Search for the cell housing the specified text and yield its [X, Y] center coordinate. 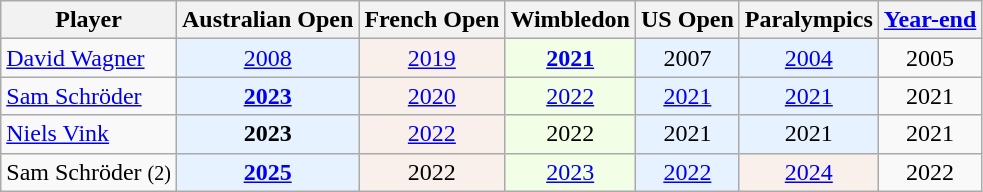
2007 [688, 58]
2004 [808, 58]
David Wagner [89, 58]
2024 [808, 172]
2025 [267, 172]
2005 [930, 58]
French Open [432, 20]
Paralympics [808, 20]
2008 [267, 58]
2020 [432, 96]
Year-end [930, 20]
Player [89, 20]
Australian Open [267, 20]
US Open [688, 20]
Sam Schröder [89, 96]
Sam Schröder (2) [89, 172]
Wimbledon [570, 20]
Niels Vink [89, 134]
2019 [432, 58]
